Return [X, Y] of the center of cell containing provided text 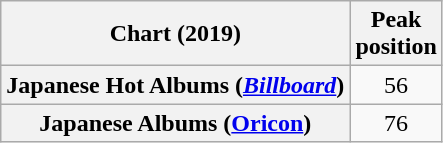
Japanese Hot Albums (Billboard) [176, 85]
76 [396, 123]
Chart (2019) [176, 34]
Peak position [396, 34]
Japanese Albums (Oricon) [176, 123]
56 [396, 85]
